Search for the cell housing the specified text and yield its [X, Y] center coordinate. 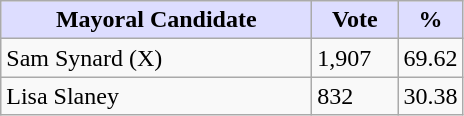
69.62 [430, 58]
Mayoral Candidate [156, 20]
% [430, 20]
Vote [355, 20]
832 [355, 96]
Sam Synard (X) [156, 58]
30.38 [430, 96]
1,907 [355, 58]
Lisa Slaney [156, 96]
